Detect which cell encompasses the target text, then output its [x, y] center coordinate. 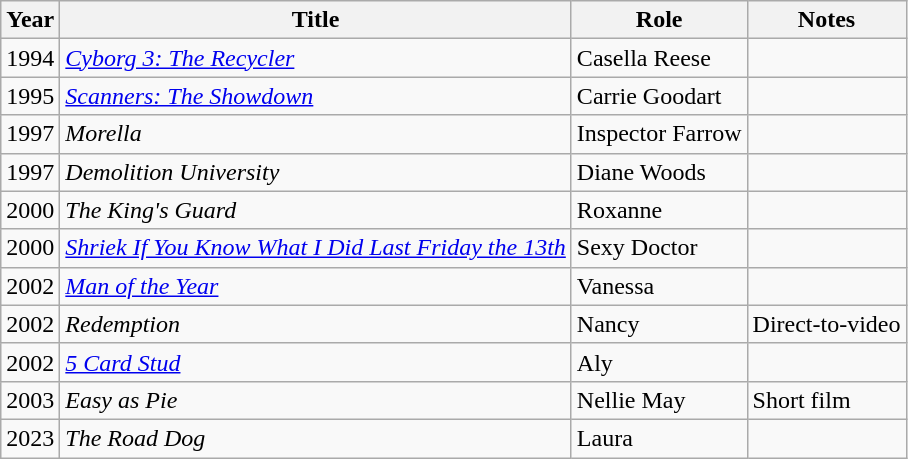
Carrie Goodart [659, 96]
Easy as Pie [316, 400]
Man of the Year [316, 286]
Nellie May [659, 400]
Title [316, 20]
Notes [826, 20]
2023 [30, 438]
Short film [826, 400]
Sexy Doctor [659, 248]
Vanessa [659, 286]
Diane Woods [659, 172]
Nancy [659, 324]
Inspector Farrow [659, 134]
Demolition University [316, 172]
Morella [316, 134]
Roxanne [659, 210]
1995 [30, 96]
5 Card Stud [316, 362]
Cyborg 3: The Recycler [316, 58]
Shriek If You Know What I Did Last Friday the 13th [316, 248]
Scanners: The Showdown [316, 96]
Laura [659, 438]
2003 [30, 400]
Aly [659, 362]
Redemption [316, 324]
Casella Reese [659, 58]
Year [30, 20]
The King's Guard [316, 210]
Role [659, 20]
1994 [30, 58]
The Road Dog [316, 438]
Direct-to-video [826, 324]
